Provide the (X, Y) coordinate of the cell's center where the given text is located.  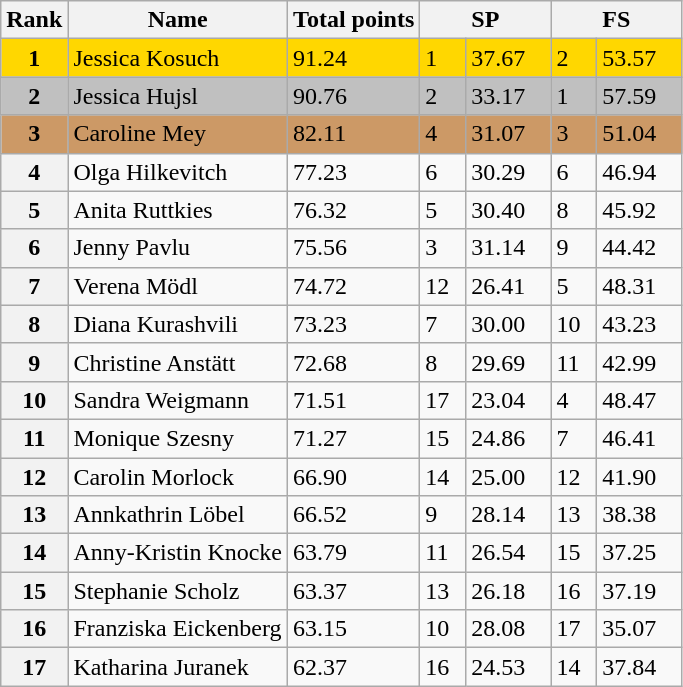
30.00 (508, 324)
77.23 (354, 172)
Sandra Weigmann (178, 400)
43.23 (640, 324)
SP (486, 20)
Anita Ruttkies (178, 210)
Name (178, 20)
26.54 (508, 553)
Jessica Hujsl (178, 96)
37.25 (640, 553)
38.38 (640, 515)
Katharina Juranek (178, 667)
62.37 (354, 667)
73.23 (354, 324)
28.08 (508, 629)
24.86 (508, 438)
37.67 (508, 58)
24.53 (508, 667)
51.04 (640, 134)
72.68 (354, 362)
45.92 (640, 210)
48.31 (640, 286)
75.56 (354, 248)
71.51 (354, 400)
37.19 (640, 591)
Jenny Pavlu (178, 248)
23.04 (508, 400)
42.99 (640, 362)
66.90 (354, 477)
Caroline Mey (178, 134)
FS (616, 20)
31.14 (508, 248)
Anny-Kristin Knocke (178, 553)
30.40 (508, 210)
66.52 (354, 515)
Annkathrin Löbel (178, 515)
Diana Kurashvili (178, 324)
Stephanie Scholz (178, 591)
53.57 (640, 58)
74.72 (354, 286)
44.42 (640, 248)
57.59 (640, 96)
71.27 (354, 438)
Total points (354, 20)
76.32 (354, 210)
37.84 (640, 667)
31.07 (508, 134)
63.15 (354, 629)
Jessica Kosuch (178, 58)
Christine Anstätt (178, 362)
Olga Hilkevitch (178, 172)
28.14 (508, 515)
41.90 (640, 477)
46.94 (640, 172)
Monique Szesny (178, 438)
25.00 (508, 477)
26.41 (508, 286)
Carolin Morlock (178, 477)
Verena Mödl (178, 286)
46.41 (640, 438)
Franziska Eickenberg (178, 629)
29.69 (508, 362)
35.07 (640, 629)
26.18 (508, 591)
48.47 (640, 400)
90.76 (354, 96)
91.24 (354, 58)
82.11 (354, 134)
63.37 (354, 591)
Rank (34, 20)
33.17 (508, 96)
63.79 (354, 553)
30.29 (508, 172)
